Pinpoint the cell where the given text exists, returning its (X, Y) midpoint coordinate. 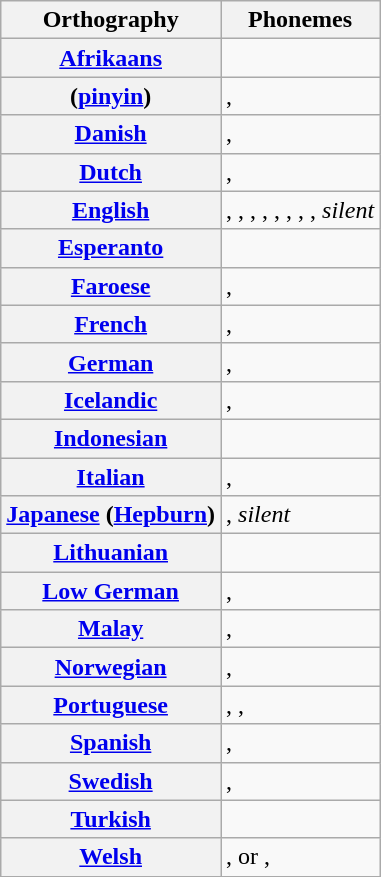
Norwegian (111, 667)
(pinyin) (111, 96)
Turkish (111, 819)
, , , , , , , , silent (300, 210)
Esperanto (111, 248)
French (111, 324)
Low German (111, 591)
German (111, 362)
, or , (300, 857)
Afrikaans (111, 58)
Danish (111, 134)
Lithuanian (111, 553)
Faroese (111, 286)
, , (300, 705)
Italian (111, 477)
Phonemes (300, 20)
Japanese (Hepburn) (111, 515)
Dutch (111, 172)
Indonesian (111, 438)
, silent (300, 515)
Spanish (111, 743)
Icelandic (111, 400)
Swedish (111, 781)
Portuguese (111, 705)
Welsh (111, 857)
Malay (111, 629)
Orthography (111, 20)
English (111, 210)
